Return the (X, Y) coordinate for the center point of the cell that contains the specified text.  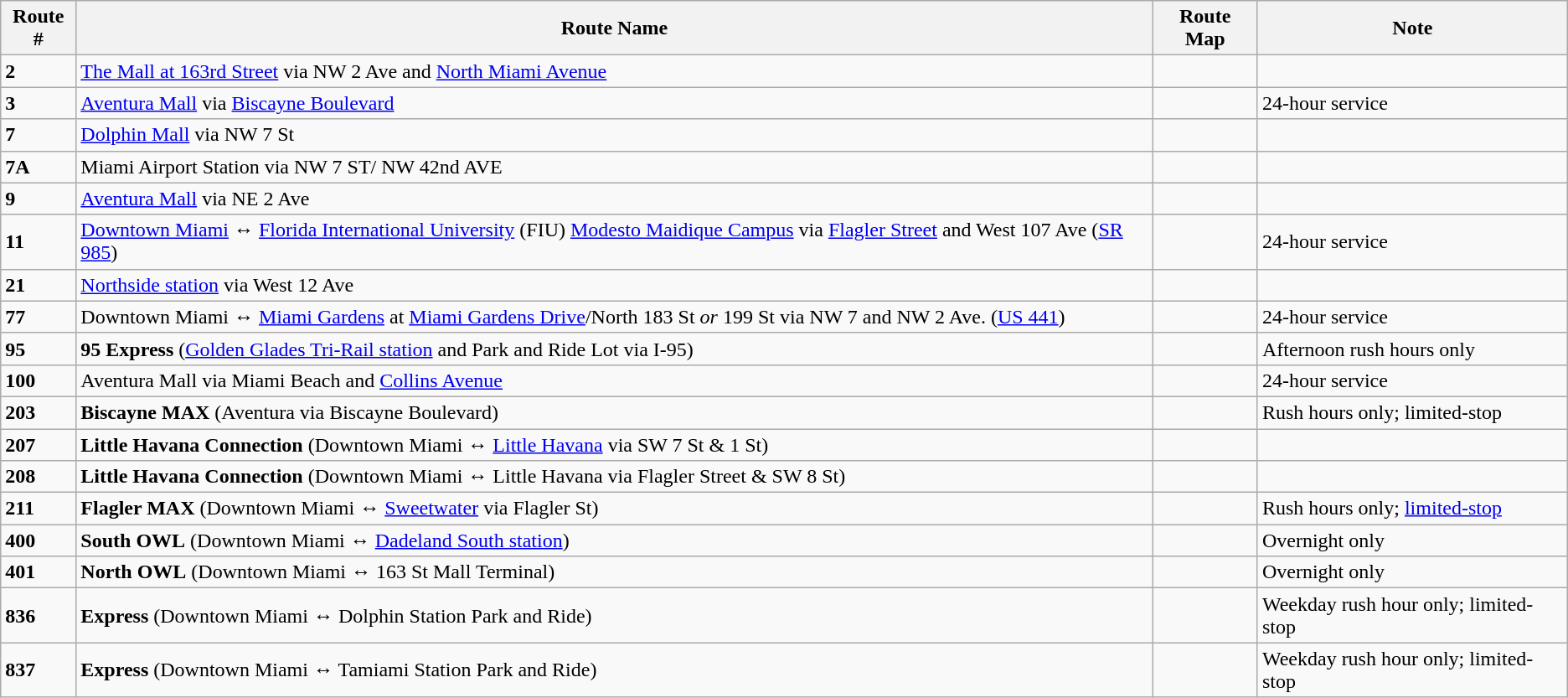
836 (39, 615)
2 (39, 71)
Route Name (615, 28)
The Mall at 163rd Street via NW 2 Ave and North Miami Avenue (615, 71)
Aventura Mall via NE 2 Ave (615, 199)
Afternoon rush hours only (1412, 349)
207 (39, 445)
Route # (39, 28)
Express (Downtown Miami ↔ Tamiami Station Park and Ride) (615, 670)
Miami Airport Station via NW 7 ST/ NW 42nd AVE (615, 167)
North OWL (Downtown Miami ↔ 163 St Mall Terminal) (615, 572)
9 (39, 199)
Downtown Miami ↔ Florida International University (FIU) Modesto Maidique Campus via Flagler Street and West 107 Ave (SR 985) (615, 241)
21 (39, 285)
7A (39, 167)
77 (39, 317)
95 (39, 349)
Note (1412, 28)
Dolphin Mall via NW 7 St (615, 135)
Biscayne MAX (Aventura via Biscayne Boulevard) (615, 412)
Northside station via West 12 Ave (615, 285)
401 (39, 572)
South OWL (Downtown Miami ↔ Dadeland South station) (615, 540)
Little Havana Connection (Downtown Miami ↔ Little Havana via SW 7 St & 1 St) (615, 445)
Flagler MAX (Downtown Miami ↔ Sweetwater via Flagler St) (615, 509)
Aventura Mall via Biscayne Boulevard (615, 103)
11 (39, 241)
Express (Downtown Miami ↔ Dolphin Station Park and Ride) (615, 615)
211 (39, 509)
Route Map (1204, 28)
837 (39, 670)
3 (39, 103)
95 Express (Golden Glades Tri-Rail station and Park and Ride Lot via I-95) (615, 349)
208 (39, 477)
Little Havana Connection (Downtown Miami ↔ Little Havana via Flagler Street & SW 8 St) (615, 477)
7 (39, 135)
Aventura Mall via Miami Beach and Collins Avenue (615, 380)
400 (39, 540)
203 (39, 412)
Downtown Miami ↔ Miami Gardens at Miami Gardens Drive/North 183 St or 199 St via NW 7 and NW 2 Ave. (US 441) (615, 317)
100 (39, 380)
